From the cell containing the given text, extract its center point as (x, y) coordinate. 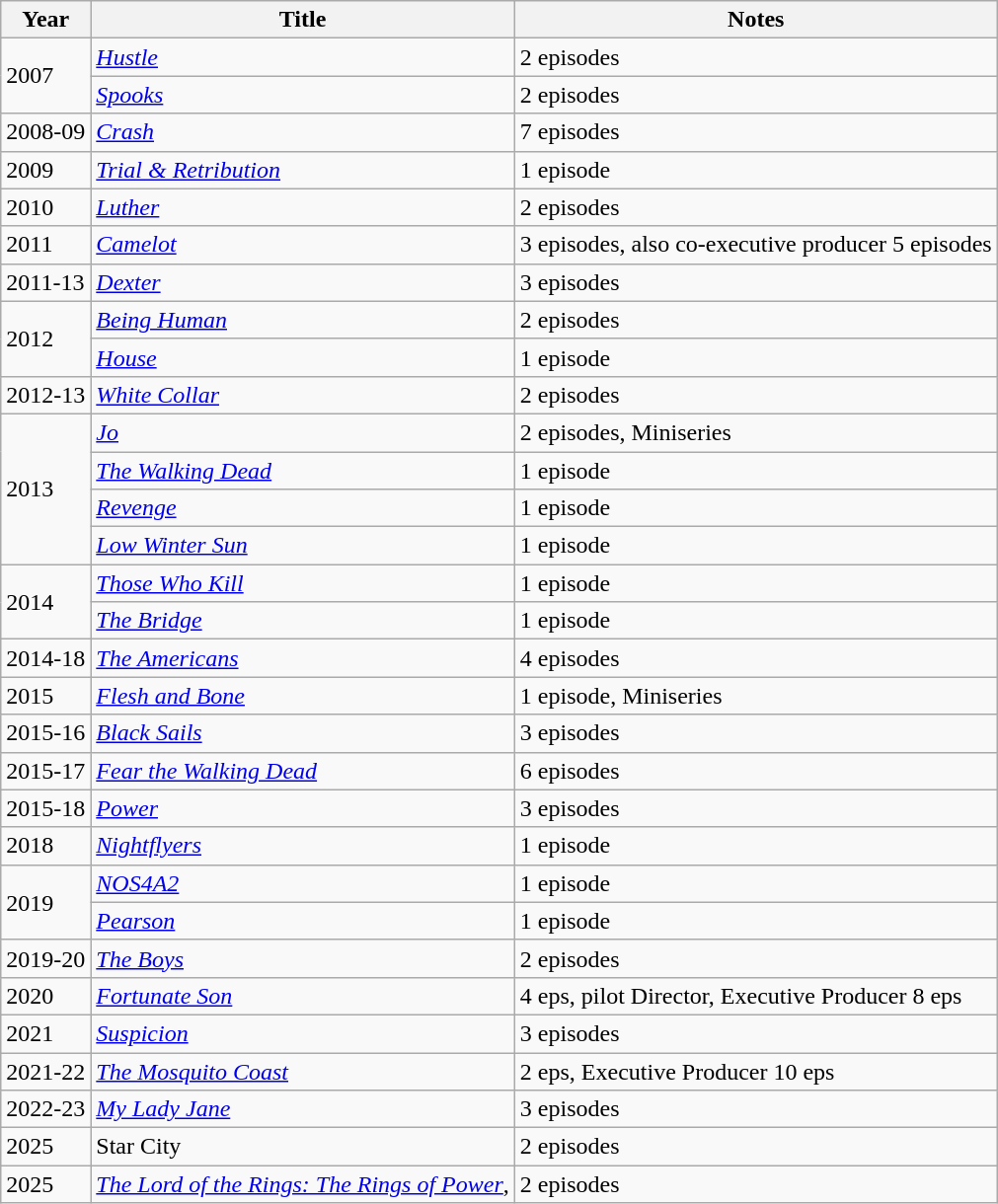
The Boys (303, 958)
2019 (45, 902)
2022-23 (45, 1109)
NOS4A2 (303, 883)
Flesh and Bone (303, 696)
Spooks (303, 95)
Year (45, 20)
7 episodes (756, 132)
Revenge (303, 508)
2 episodes, Miniseries (756, 432)
2011-13 (45, 282)
Title (303, 20)
The Americans (303, 658)
Black Sails (303, 733)
1 episode, Miniseries (756, 696)
Being Human (303, 320)
The Lord of the Rings: The Rings of Power, (303, 1184)
Notes (756, 20)
2 eps, Executive Producer 10 eps (756, 1071)
Star City (303, 1147)
2015-17 (45, 771)
2014-18 (45, 658)
4 eps, pilot Director, Executive Producer 8 eps (756, 996)
2007 (45, 76)
2012-13 (45, 395)
Suspicion (303, 1033)
The Bridge (303, 621)
Jo (303, 432)
The Walking Dead (303, 471)
2019-20 (45, 958)
2015 (45, 696)
2015-18 (45, 808)
2021 (45, 1033)
2014 (45, 602)
3 episodes, also co-executive producer 5 episodes (756, 245)
Trial & Retribution (303, 170)
Camelot (303, 245)
Those Who Kill (303, 583)
Nightflyers (303, 846)
2009 (45, 170)
Fear the Walking Dead (303, 771)
6 episodes (756, 771)
2018 (45, 846)
4 episodes (756, 658)
2013 (45, 489)
2008-09 (45, 132)
Fortunate Son (303, 996)
Hustle (303, 57)
Low Winter Sun (303, 546)
White Collar (303, 395)
The Mosquito Coast (303, 1071)
2012 (45, 339)
2011 (45, 245)
Power (303, 808)
2021-22 (45, 1071)
Pearson (303, 921)
2015-16 (45, 733)
Crash (303, 132)
House (303, 357)
2010 (45, 207)
Luther (303, 207)
2020 (45, 996)
Dexter (303, 282)
My Lady Jane (303, 1109)
